Capture the cell that displays the provided text and extract its [x, y] central coordinate. 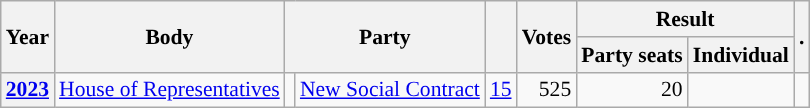
New Social Contract [390, 90]
15 [501, 90]
Year [28, 36]
Result [685, 19]
Individual [741, 55]
Party [385, 36]
Votes [547, 36]
2023 [28, 90]
House of Representatives [170, 90]
20 [632, 90]
. [802, 36]
Body [170, 36]
525 [547, 90]
Party seats [632, 55]
